Scan for the cell matching the given text and deliver its (x, y) coordinate at center. 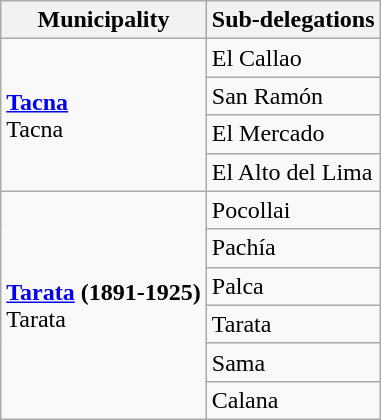
Sub-delegations (293, 20)
Tarata (293, 324)
Municipality (104, 20)
Tarata (1891-1925)Tarata (104, 305)
Palca (293, 286)
San Ramón (293, 96)
El Mercado (293, 134)
Pocollai (293, 210)
Calana (293, 400)
Sama (293, 362)
TacnaTacna (104, 115)
El Callao (293, 58)
Pachía (293, 248)
El Alto del Lima (293, 172)
